Capture the cell that displays the provided text and extract its (X, Y) central coordinate. 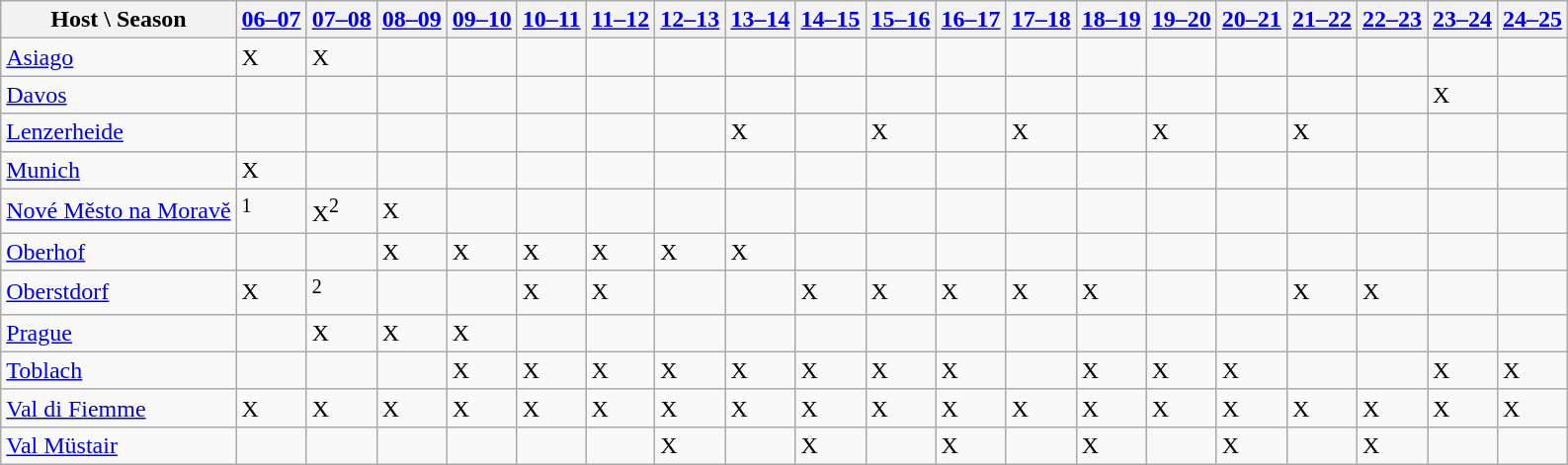
16–17 (970, 20)
Asiago (119, 57)
Lenzerheide (119, 132)
Munich (119, 170)
19–20 (1182, 20)
Oberstdorf (119, 292)
Host \ Season (119, 20)
18–19 (1111, 20)
10–11 (551, 20)
24–25 (1533, 20)
Toblach (119, 370)
Nové Město na Moravě (119, 211)
15–16 (901, 20)
Davos (119, 95)
06–07 (271, 20)
14–15 (830, 20)
X2 (342, 211)
Val Müstair (119, 445)
07–08 (342, 20)
1 (271, 211)
11–12 (620, 20)
Val di Fiemme (119, 408)
22–23 (1391, 20)
12–13 (690, 20)
23–24 (1462, 20)
20–21 (1251, 20)
17–18 (1041, 20)
21–22 (1322, 20)
2 (342, 292)
08–09 (411, 20)
13–14 (761, 20)
Oberhof (119, 252)
09–10 (482, 20)
Prague (119, 333)
